Identify which cell holds the provided text, then report its [X, Y] central coordinate. 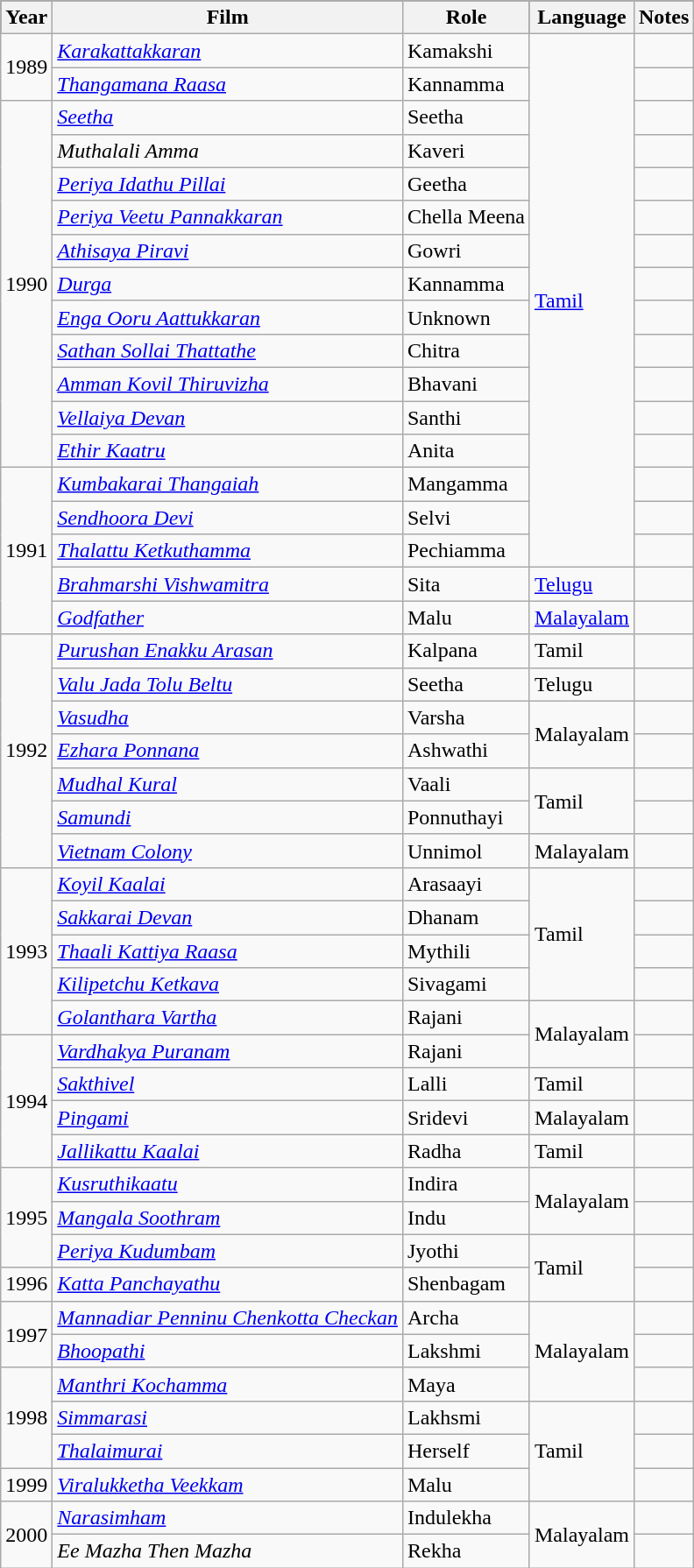
Rekha [466, 1551]
Mudhal Kural [228, 784]
Sendhoora Devi [228, 518]
Lakhsmi [466, 1417]
Santhi [466, 418]
Simmarasi [228, 1417]
Vellaiya Devan [228, 418]
Jallikattu Kaalai [228, 1151]
Viralukketha Veekkam [228, 1485]
Ashwathi [466, 751]
Indu [466, 1218]
Film [228, 18]
Godfather [228, 618]
Vasudha [228, 717]
Thangamana Raasa [228, 84]
Mangamma [466, 484]
Samundi [228, 817]
Gowri [466, 251]
Mangala Soothram [228, 1218]
Ezhara Ponnana [228, 751]
Role [466, 18]
Manthri Kochamma [228, 1384]
Bhoopathi [228, 1351]
Kaveri [466, 151]
Thalattu Ketkuthamma [228, 551]
Thalaimurai [228, 1451]
Kalpana [466, 651]
Radha [466, 1151]
Amman Kovil Thiruvizha [228, 384]
Indira [466, 1184]
Geetha [466, 184]
Muthalali Amma [228, 151]
Golanthara Vartha [228, 1018]
1995 [26, 1218]
Vardhakya Puranam [228, 1051]
Lalli [466, 1084]
Shenbagam [466, 1284]
Notes [663, 18]
1991 [26, 551]
1992 [26, 751]
Herself [466, 1451]
Koyil Kaalai [228, 884]
Sridevi [466, 1118]
Katta Panchayathu [228, 1284]
Narasimham [228, 1518]
Kilipetchu Ketkava [228, 985]
Selvi [466, 518]
Valu Jada Tolu Beltu [228, 684]
Ee Mazha Then Mazha [228, 1551]
Sivagami [466, 985]
2000 [26, 1535]
Karakattakkaran [228, 51]
Durga [228, 284]
Thaali Kattiya Raasa [228, 950]
Chella Meena [466, 217]
Ponnuthayi [466, 817]
Lakshmi [466, 1351]
Sathan Sollai Thattathe [228, 350]
Periya Idathu Pillai [228, 184]
Kumbakarai Thangaiah [228, 484]
Arasaayi [466, 884]
Sakkarai Devan [228, 917]
1997 [26, 1334]
Chitra [466, 350]
Jyothi [466, 1251]
Varsha [466, 717]
Mythili [466, 950]
Periya Kudumbam [228, 1251]
Pingami [228, 1118]
Vaali [466, 784]
1999 [26, 1485]
Athisaya Piravi [228, 251]
Maya [466, 1384]
Kamakshi [466, 51]
Unknown [466, 317]
Dhanam [466, 917]
Sakthivel [228, 1084]
Brahmarshi Vishwamitra [228, 584]
Unnimol [466, 851]
Year [26, 18]
Periya Veetu Pannakkaran [228, 217]
Anita [466, 451]
Enga Ooru Aattukkaran [228, 317]
1994 [26, 1101]
Archa [466, 1317]
Bhavani [466, 384]
Sita [466, 584]
1993 [26, 950]
1998 [26, 1417]
Pechiamma [466, 551]
Indulekha [466, 1518]
1996 [26, 1284]
1989 [26, 67]
Purushan Enakku Arasan [228, 651]
Kusruthikaatu [228, 1184]
1990 [26, 284]
Language [582, 18]
Ethir Kaatru [228, 451]
Vietnam Colony [228, 851]
Mannadiar Penninu Chenkotta Checkan [228, 1317]
